Find where the given text appears and provide that cell's center as [X, Y] coordinate. 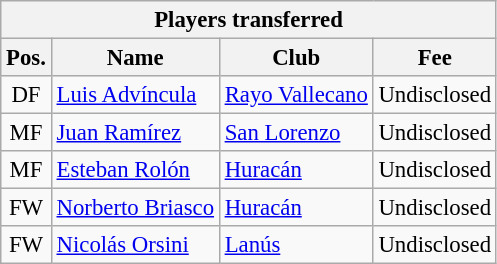
Norberto Briasco [135, 208]
Lanús [296, 245]
Name [135, 58]
DF [26, 95]
Fee [434, 58]
Club [296, 58]
Nicolás Orsini [135, 245]
Pos. [26, 58]
Juan Ramírez [135, 133]
Players transferred [249, 20]
San Lorenzo [296, 133]
Rayo Vallecano [296, 95]
Luis Advíncula [135, 95]
Esteban Rolón [135, 170]
